For the text-containing cell, return its midpoint in (X, Y) coordinate format. 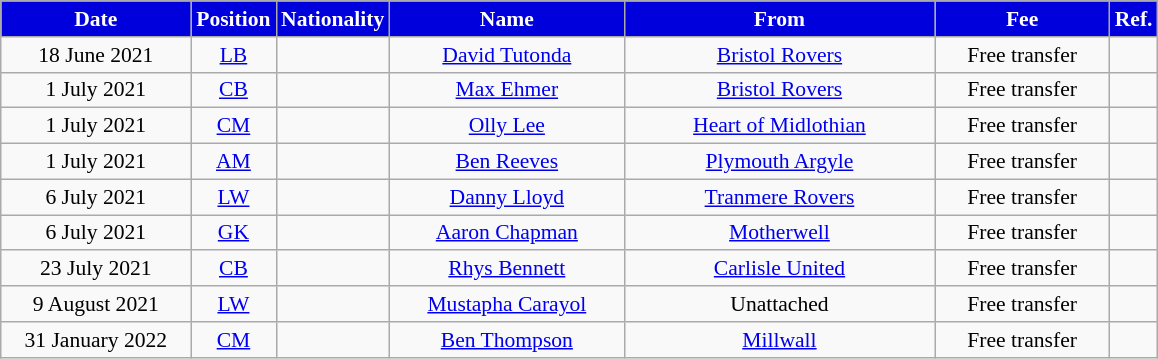
Date (96, 19)
David Tutonda (506, 55)
Millwall (779, 340)
Ben Reeves (506, 162)
From (779, 19)
Max Ehmer (506, 90)
Heart of Midlothian (779, 126)
9 August 2021 (96, 304)
AM (234, 162)
Plymouth Argyle (779, 162)
Position (234, 19)
GK (234, 233)
Fee (1022, 19)
31 January 2022 (96, 340)
Tranmere Rovers (779, 197)
Mustapha Carayol (506, 304)
Danny Lloyd (506, 197)
Olly Lee (506, 126)
Aaron Chapman (506, 233)
LB (234, 55)
Ref. (1134, 19)
Rhys Bennett (506, 269)
Unattached (779, 304)
Nationality (332, 19)
18 June 2021 (96, 55)
Motherwell (779, 233)
Name (506, 19)
23 July 2021 (96, 269)
Carlisle United (779, 269)
Ben Thompson (506, 340)
